Identify which cell holds the provided text, then report its [X, Y] central coordinate. 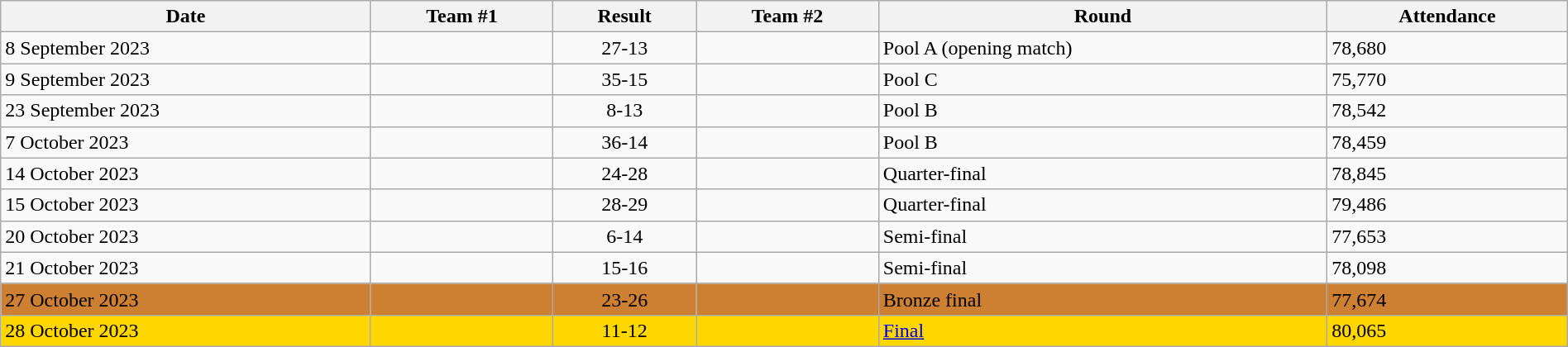
36-14 [625, 142]
Team #1 [461, 17]
11-12 [625, 330]
7 October 2023 [185, 142]
Pool A (opening match) [1102, 48]
23-26 [625, 299]
Date [185, 17]
9 September 2023 [185, 79]
78,542 [1447, 111]
15-16 [625, 268]
20 October 2023 [185, 236]
Final [1102, 330]
79,486 [1447, 205]
Result [625, 17]
78,680 [1447, 48]
8-13 [625, 111]
Attendance [1447, 17]
78,098 [1447, 268]
8 September 2023 [185, 48]
6-14 [625, 236]
75,770 [1447, 79]
35-15 [625, 79]
Bronze final [1102, 299]
27 October 2023 [185, 299]
28-29 [625, 205]
77,653 [1447, 236]
15 October 2023 [185, 205]
21 October 2023 [185, 268]
28 October 2023 [185, 330]
14 October 2023 [185, 173]
Round [1102, 17]
24-28 [625, 173]
Pool C [1102, 79]
78,459 [1447, 142]
77,674 [1447, 299]
80,065 [1447, 330]
23 September 2023 [185, 111]
78,845 [1447, 173]
Team #2 [787, 17]
27-13 [625, 48]
